Return the [X, Y] coordinate for the center point of the cell that contains the specified text.  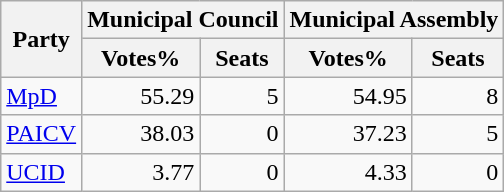
8 [458, 96]
PAICV [42, 134]
Municipal Assembly [394, 20]
4.33 [348, 172]
Municipal Council [183, 20]
54.95 [348, 96]
MpD [42, 96]
3.77 [141, 172]
Party [42, 39]
UCID [42, 172]
55.29 [141, 96]
37.23 [348, 134]
38.03 [141, 134]
